Return the [x, y] coordinate for the center point of the cell that contains the specified text.  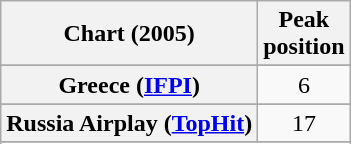
Peakposition [304, 34]
Greece (IFPI) [130, 85]
Russia Airplay (TopHit) [130, 123]
6 [304, 85]
Chart (2005) [130, 34]
17 [304, 123]
